Scan for the cell matching the given text and deliver its [x, y] coordinate at center. 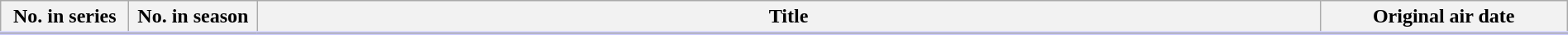
Title [789, 17]
No. in season [194, 17]
Original air date [1444, 17]
No. in series [65, 17]
